Locate the cell with the specified text and output its [x, y] center coordinate. 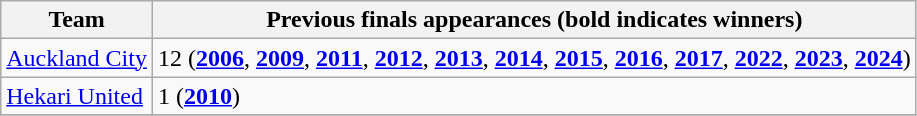
Previous finals appearances (bold indicates winners) [534, 20]
Hekari United [77, 96]
1 (2010) [534, 96]
Auckland City [77, 58]
12 (2006, 2009, 2011, 2012, 2013, 2014, 2015, 2016, 2017, 2022, 2023, 2024) [534, 58]
Team [77, 20]
